Determine the (X, Y) coordinate at the center of the cell enclosing the given text.  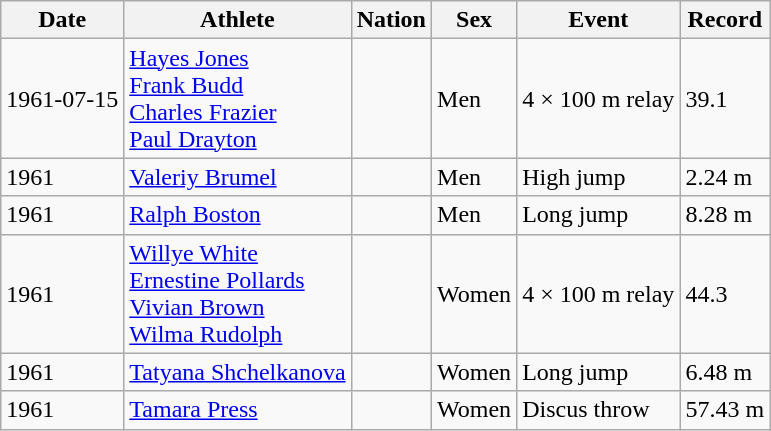
Event (598, 20)
57.43 m (725, 410)
8.28 m (725, 215)
2.24 m (725, 177)
Hayes JonesFrank BuddCharles FrazierPaul Drayton (238, 98)
Tamara Press (238, 410)
1961-07-15 (62, 98)
High jump (598, 177)
Valeriy Brumel (238, 177)
Sex (474, 20)
Willye WhiteErnestine PollardsVivian BrownWilma Rudolph (238, 294)
39.1 (725, 98)
6.48 m (725, 372)
Date (62, 20)
Tatyana Shchelkanova (238, 372)
Athlete (238, 20)
Nation (391, 20)
Discus throw (598, 410)
Ralph Boston (238, 215)
44.3 (725, 294)
Record (725, 20)
